From the cell containing the given text, extract its center point as (x, y) coordinate. 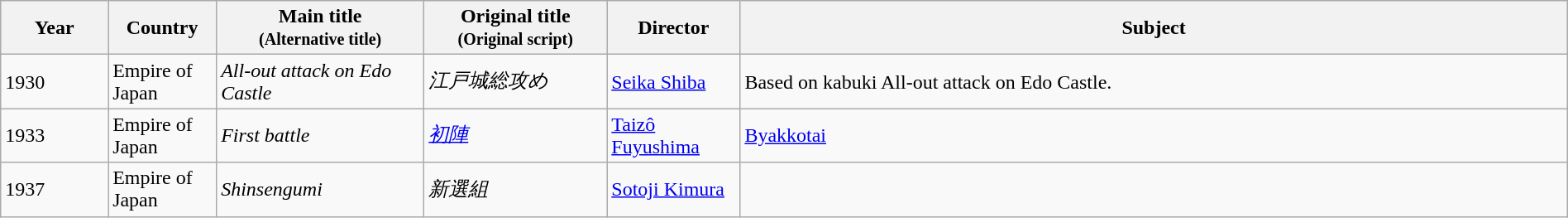
Subject (1154, 28)
Year (55, 28)
First battle (321, 136)
Main title(Alternative title) (321, 28)
Based on kabuki All-out attack on Edo Castle. (1154, 81)
1937 (55, 189)
1933 (55, 136)
All-out attack on Edo Castle (321, 81)
Director (673, 28)
Byakkotai (1154, 136)
Taizô Fuyushima (673, 136)
Original title(Original script) (516, 28)
1930 (55, 81)
Sotoji Kimura (673, 189)
Shinsengumi (321, 189)
新選組 (516, 189)
江戸城総攻め (516, 81)
初陣 (516, 136)
Country (162, 28)
Seika Shiba (673, 81)
